Find where the given text appears and provide that cell's center as (x, y) coordinate. 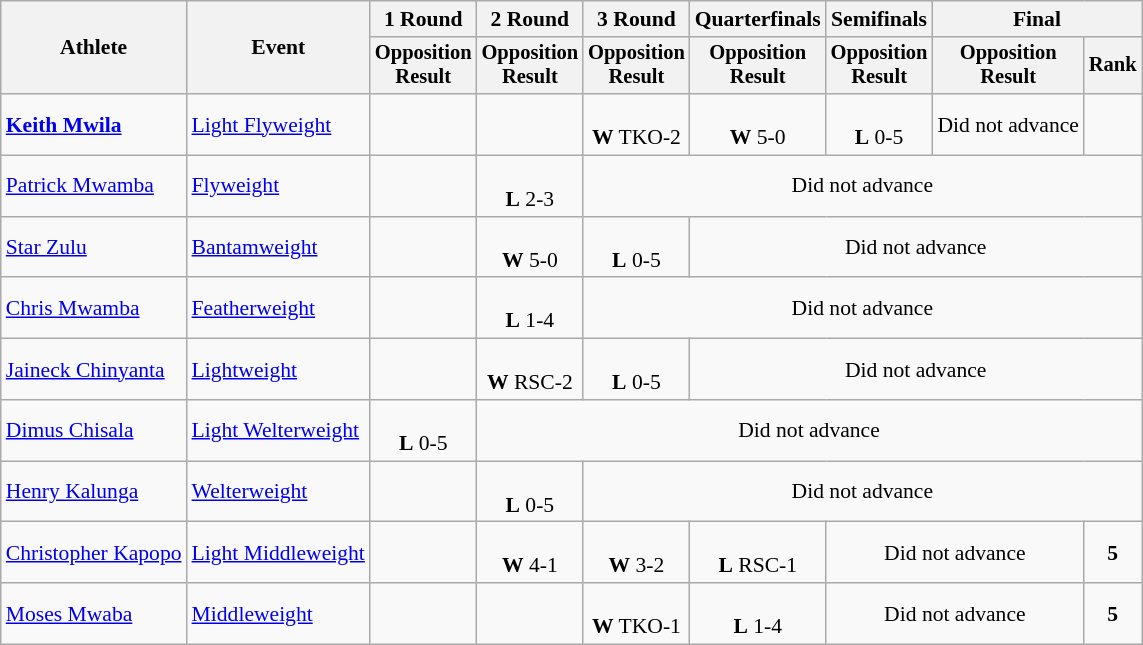
Chris Mwamba (94, 308)
Moses Mwaba (94, 614)
Middleweight (278, 614)
Patrick Mwamba (94, 186)
Semifinals (880, 19)
W TKO-2 (636, 124)
L 2-3 (530, 186)
Quarterfinals (758, 19)
Dimus Chisala (94, 430)
Welterweight (278, 492)
W RSC-2 (530, 370)
Light Flyweight (278, 124)
Henry Kalunga (94, 492)
Star Zulu (94, 248)
L RSC-1 (758, 552)
Final (1036, 19)
Christopher Kapopo (94, 552)
Keith Mwila (94, 124)
2 Round (530, 19)
Event (278, 48)
3 Round (636, 19)
W 4-1 (530, 552)
Bantamweight (278, 248)
W TKO-1 (636, 614)
W 3-2 (636, 552)
Light Welterweight (278, 430)
Light Middleweight (278, 552)
Lightweight (278, 370)
Athlete (94, 48)
Jaineck Chinyanta (94, 370)
Flyweight (278, 186)
Rank (1113, 66)
1 Round (424, 19)
Featherweight (278, 308)
